Pinpoint the cell where the given text exists, returning its [X, Y] midpoint coordinate. 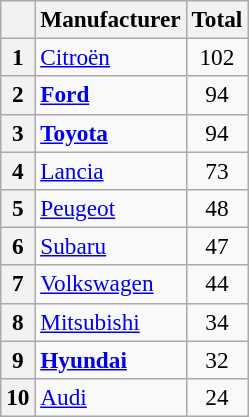
2 [18, 95]
34 [217, 322]
10 [18, 397]
Hyundai [110, 359]
Ford [110, 95]
Manufacturer [110, 19]
32 [217, 359]
3 [18, 133]
1 [18, 57]
7 [18, 284]
Lancia [110, 170]
6 [18, 246]
44 [217, 284]
4 [18, 170]
Volkswagen [110, 284]
5 [18, 208]
48 [217, 208]
Peugeot [110, 208]
24 [217, 397]
9 [18, 359]
Citroën [110, 57]
73 [217, 170]
Audi [110, 397]
Toyota [110, 133]
8 [18, 322]
Mitsubishi [110, 322]
Subaru [110, 246]
47 [217, 246]
102 [217, 57]
Total [217, 19]
